Pinpoint the cell where the given text exists, returning its [X, Y] midpoint coordinate. 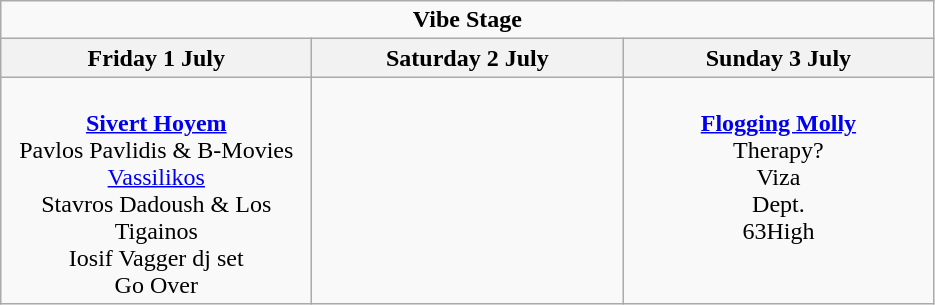
Friday 1 July [156, 58]
Saturday 2 July [468, 58]
Vibe Stage [468, 20]
Flogging Molly Therapy? Viza Dept. 63High [778, 190]
Sunday 3 July [778, 58]
Sivert Hoyem Pavlos Pavlidis & B-Movies Vassilikos Stavros Dadoush & Los Tigainos Iosif Vagger dj set Go Over [156, 190]
